Capture the cell that displays the provided text and extract its [x, y] central coordinate. 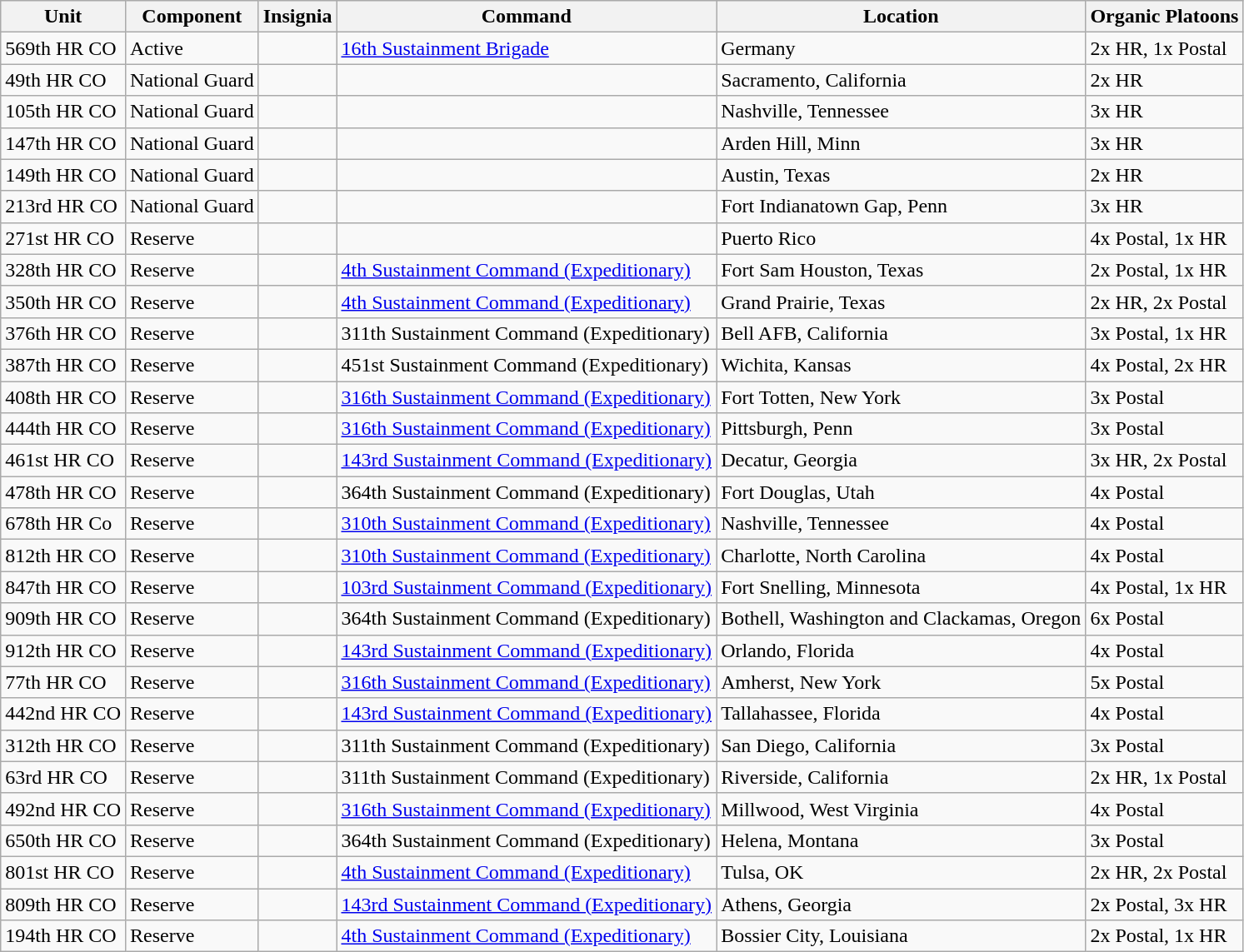
912th HR CO [63, 650]
103rd Sustainment Command (Expeditionary) [527, 587]
Helena, Montana [902, 840]
Fort Indianatown Gap, Penn [902, 207]
Pittsburgh, Penn [902, 429]
312th HR CO [63, 745]
461st HR CO [63, 461]
650th HR CO [63, 840]
San Diego, California [902, 745]
105th HR CO [63, 112]
Location [902, 17]
Millwood, West Virginia [902, 809]
194th HR CO [63, 936]
Bell AFB, California [902, 333]
Fort Douglas, Utah [902, 492]
Fort Snelling, Minnesota [902, 587]
213rd HR CO [63, 207]
Insignia [297, 17]
809th HR CO [63, 904]
147th HR CO [63, 143]
812th HR CO [63, 556]
Command [527, 17]
Austin, Texas [902, 175]
Sacramento, California [902, 80]
444th HR CO [63, 429]
49th HR CO [63, 80]
Decatur, Georgia [902, 461]
Grand Prairie, Texas [902, 302]
Fort Sam Houston, Texas [902, 270]
Wichita, Kansas [902, 365]
3x Postal, 1x HR [1165, 333]
149th HR CO [63, 175]
Athens, Georgia [902, 904]
328th HR CO [63, 270]
6x Postal [1165, 619]
Unit [63, 17]
376th HR CO [63, 333]
5x Postal [1165, 682]
Tulsa, OK [902, 872]
16th Sustainment Brigade [527, 48]
801st HR CO [63, 872]
442nd HR CO [63, 714]
909th HR CO [63, 619]
Amherst, New York [902, 682]
Fort Totten, New York [902, 397]
Tallahassee, Florida [902, 714]
569th HR CO [63, 48]
Riverside, California [902, 777]
350th HR CO [63, 302]
271st HR CO [63, 238]
478th HR CO [63, 492]
847th HR CO [63, 587]
63rd HR CO [63, 777]
Bothell, Washington and Clackamas, Oregon [902, 619]
2x Postal, 3x HR [1165, 904]
Charlotte, North Carolina [902, 556]
Organic Platoons [1165, 17]
492nd HR CO [63, 809]
Germany [902, 48]
Bossier City, Louisiana [902, 936]
3x HR, 2x Postal [1165, 461]
387th HR CO [63, 365]
Puerto Rico [902, 238]
Orlando, Florida [902, 650]
678th HR Co [63, 524]
Arden Hill, Minn [902, 143]
Active [192, 48]
Component [192, 17]
408th HR CO [63, 397]
4x Postal, 2x HR [1165, 365]
77th HR CO [63, 682]
451st Sustainment Command (Expeditionary) [527, 365]
